Output the [X, Y] coordinate of the center of the cell containing the given text.  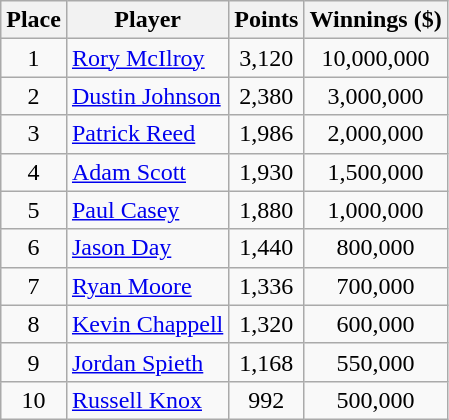
Winnings ($) [376, 20]
1,440 [266, 248]
10,000,000 [376, 58]
4 [34, 172]
1,880 [266, 210]
Adam Scott [147, 172]
1,320 [266, 324]
Ryan Moore [147, 286]
1,168 [266, 362]
Patrick Reed [147, 134]
5 [34, 210]
Jordan Spieth [147, 362]
2,380 [266, 96]
6 [34, 248]
3,120 [266, 58]
1 [34, 58]
Player [147, 20]
500,000 [376, 400]
600,000 [376, 324]
800,000 [376, 248]
2 [34, 96]
7 [34, 286]
1,500,000 [376, 172]
Russell Knox [147, 400]
10 [34, 400]
1,930 [266, 172]
992 [266, 400]
9 [34, 362]
Jason Day [147, 248]
1,336 [266, 286]
Points [266, 20]
700,000 [376, 286]
Place [34, 20]
Dustin Johnson [147, 96]
3 [34, 134]
Kevin Chappell [147, 324]
550,000 [376, 362]
3,000,000 [376, 96]
Paul Casey [147, 210]
8 [34, 324]
2,000,000 [376, 134]
1,986 [266, 134]
1,000,000 [376, 210]
Rory McIlroy [147, 58]
